For the text-containing cell, return its midpoint in [x, y] coordinate format. 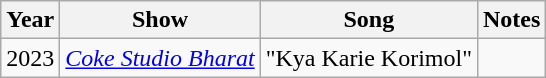
"Kya Karie Korimol" [368, 58]
2023 [30, 58]
Show [160, 20]
Coke Studio Bharat [160, 58]
Year [30, 20]
Notes [511, 20]
Song [368, 20]
